Output the (x, y) coordinate of the center of the cell containing the given text.  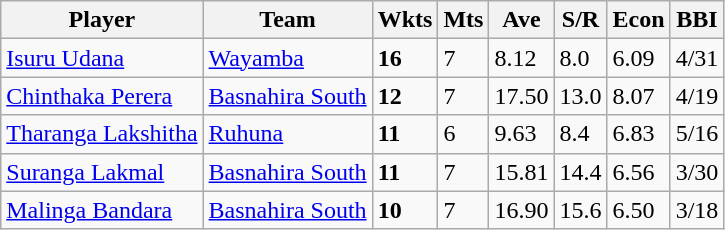
Wkts (405, 20)
Ruhuna (288, 134)
Team (288, 20)
Ave (522, 20)
3/18 (697, 210)
8.4 (580, 134)
Chinthaka Perera (102, 96)
17.50 (522, 96)
Suranga Lakmal (102, 172)
Mts (464, 20)
Tharanga Lakshitha (102, 134)
Wayamba (288, 58)
Player (102, 20)
12 (405, 96)
6.50 (638, 210)
16 (405, 58)
Isuru Udana (102, 58)
6 (464, 134)
14.4 (580, 172)
6.09 (638, 58)
4/31 (697, 58)
5/16 (697, 134)
6.56 (638, 172)
13.0 (580, 96)
15.6 (580, 210)
6.83 (638, 134)
8.07 (638, 96)
8.12 (522, 58)
8.0 (580, 58)
S/R (580, 20)
9.63 (522, 134)
Econ (638, 20)
15.81 (522, 172)
10 (405, 210)
Malinga Bandara (102, 210)
3/30 (697, 172)
4/19 (697, 96)
BBI (697, 20)
16.90 (522, 210)
